From the cell containing the given text, extract its center point as [x, y] coordinate. 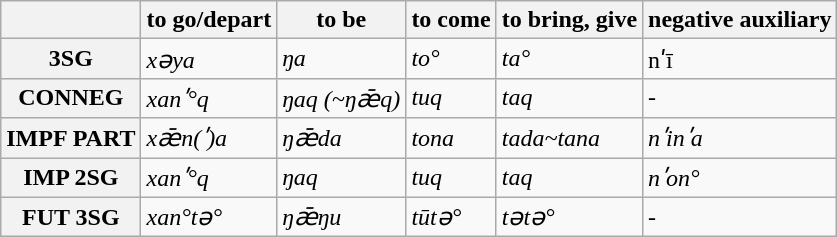
to be [342, 20]
IMP 2SG [71, 178]
ta° [569, 59]
CONNEG [71, 98]
to° [451, 59]
ŋǣda [342, 138]
xan°tə° [209, 217]
ŋa [342, 59]
nʹinʹa [740, 138]
to bring, give [569, 20]
tətə° [569, 217]
ŋaq [342, 178]
nʹī [740, 59]
ŋǣŋu [342, 217]
3SG [71, 59]
ŋaq (~ŋǣq) [342, 98]
negative auxiliary [740, 20]
to go/depart [209, 20]
tada~tana [569, 138]
nʹon° [740, 178]
IMPF PART [71, 138]
xǣn(ʹ)a [209, 138]
to come [451, 20]
FUT 3SG [71, 217]
tona [451, 138]
xəya [209, 59]
tūtə° [451, 217]
